Scan for the cell matching the given text and deliver its [X, Y] coordinate at center. 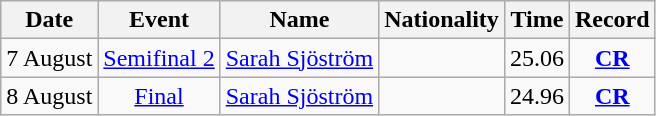
Name [299, 20]
Event [159, 20]
Nationality [442, 20]
Semifinal 2 [159, 58]
Record [612, 20]
Time [536, 20]
24.96 [536, 96]
7 August [50, 58]
Date [50, 20]
25.06 [536, 58]
8 August [50, 96]
Final [159, 96]
